Return the (x, y) coordinate for the center point of the cell that contains the specified text.  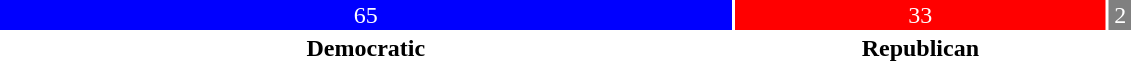
33 (920, 15)
65 (366, 15)
